Return [X, Y] of the center of cell containing provided text 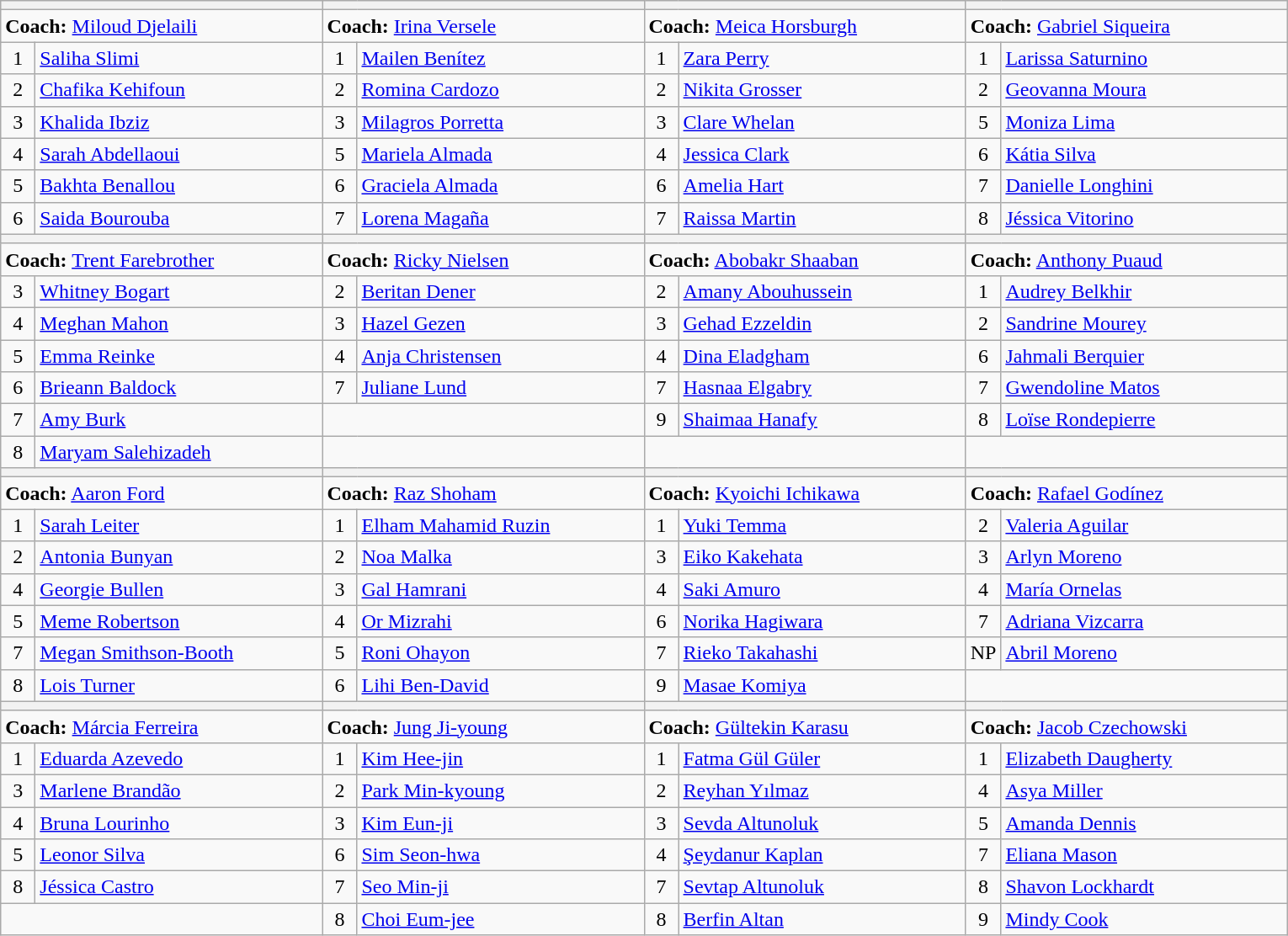
Yuki Temma [822, 525]
Meme Robertson [178, 621]
Coach: Meica Horsburgh [805, 26]
Sandrine Mourey [1145, 323]
Şeydanur Kaplan [822, 855]
Romina Cardozo [500, 90]
Coach: Gültekin Karasu [805, 726]
Coach: Jacob Czechowski [1126, 726]
Eiko Kakehata [822, 557]
Gehad Ezzeldin [822, 323]
Valeria Aguilar [1145, 525]
Whitney Bogart [178, 291]
Coach: Ricky Nielsen [483, 259]
Mailen Benítez [500, 58]
Jéssica Vitorino [1145, 218]
Seo Min-ji [500, 887]
Saki Amuro [822, 589]
Amy Burk [178, 420]
Hazel Gezen [500, 323]
Arlyn Moreno [1145, 557]
Larissa Saturnino [1145, 58]
Fatma Gül Güler [822, 758]
Dina Eladgham [822, 356]
Or Mizrahi [500, 621]
Coach: Márcia Ferreira [162, 726]
Coach: Gabriel Siqueira [1126, 26]
Emma Reinke [178, 356]
Saida Bourouba [178, 218]
Berfin Altan [822, 919]
Sim Seon-hwa [500, 855]
Danielle Longhini [1145, 186]
Mariela Almada [500, 154]
Amanda Dennis [1145, 822]
Coach: Aaron Ford [162, 493]
Maryam Salehizadeh [178, 452]
Moniza Lima [1145, 122]
María Ornelas [1145, 589]
Milagros Porretta [500, 122]
NP [983, 653]
Sevda Altunoluk [822, 822]
Chafika Kehifoun [178, 90]
Eduarda Azevedo [178, 758]
Geovanna Moura [1145, 90]
Jéssica Castro [178, 887]
Shavon Lockhardt [1145, 887]
Coach: Abobakr Shaaban [805, 259]
Coach: Rafael Godínez [1126, 493]
Leonor Silva [178, 855]
Choi Eum-jee [500, 919]
Rieko Takahashi [822, 653]
Reyhan Yılmaz [822, 790]
Sarah Abdellaoui [178, 154]
Kátia Silva [1145, 154]
Bruna Lourinho [178, 822]
Coach: Jung Ji-young [483, 726]
Khalida Ibziz [178, 122]
Saliha Slimi [178, 58]
Coach: Trent Farebrother [162, 259]
Roni Ohayon [500, 653]
Elham Mahamid Ruzin [500, 525]
Lorena Magaña [500, 218]
Eliana Mason [1145, 855]
Mindy Cook [1145, 919]
Clare Whelan [822, 122]
Antonia Bunyan [178, 557]
Sarah Leiter [178, 525]
Bakhta Benallou [178, 186]
Marlene Brandão [178, 790]
Raissa Martin [822, 218]
Park Min-kyoung [500, 790]
Brieann Baldock [178, 388]
Lois Turner [178, 685]
Beritan Dener [500, 291]
Megan Smithson-Booth [178, 653]
Amelia Hart [822, 186]
Amany Abouhussein [822, 291]
Asya Miller [1145, 790]
Abril Moreno [1145, 653]
Sevtap Altunoluk [822, 887]
Norika Hagiwara [822, 621]
Masae Komiya [822, 685]
Coach: Raz Shoham [483, 493]
Juliane Lund [500, 388]
Kim Eun-ji [500, 822]
Adriana Vizcarra [1145, 621]
Anja Christensen [500, 356]
Nikita Grosser [822, 90]
Graciela Almada [500, 186]
Coach: Miloud Djelaili [162, 26]
Audrey Belkhir [1145, 291]
Jessica Clark [822, 154]
Georgie Bullen [178, 589]
Elizabeth Daugherty [1145, 758]
Lihi Ben-David [500, 685]
Gal Hamrani [500, 589]
Loïse Rondepierre [1145, 420]
Coach: Anthony Puaud [1126, 259]
Jahmali Berquier [1145, 356]
Gwendoline Matos [1145, 388]
Hasnaa Elgabry [822, 388]
Kim Hee-jin [500, 758]
Shaimaa Hanafy [822, 420]
Coach: Irina Versele [483, 26]
Zara Perry [822, 58]
Noa Malka [500, 557]
Meghan Mahon [178, 323]
Coach: Kyoichi Ichikawa [805, 493]
